Capture the cell that displays the provided text and extract its [X, Y] central coordinate. 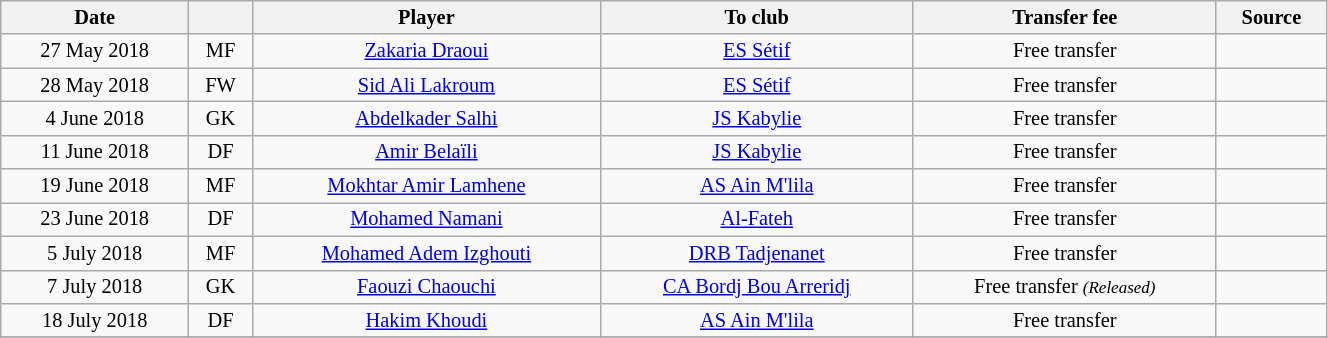
4 June 2018 [95, 118]
5 July 2018 [95, 253]
19 June 2018 [95, 186]
7 July 2018 [95, 287]
Date [95, 17]
DRB Tadjenanet [756, 253]
18 July 2018 [95, 320]
Mohamed Namani [426, 219]
CA Bordj Bou Arreridj [756, 287]
Amir Belaïli [426, 152]
Mokhtar Amir Lamhene [426, 186]
Abdelkader Salhi [426, 118]
Mohamed Adem Izghouti [426, 253]
Transfer fee [1064, 17]
28 May 2018 [95, 85]
Source [1271, 17]
23 June 2018 [95, 219]
Player [426, 17]
FW [221, 85]
Faouzi Chaouchi [426, 287]
Hakim Khoudi [426, 320]
Free transfer (Released) [1064, 287]
To club [756, 17]
27 May 2018 [95, 51]
Al-Fateh [756, 219]
Sid Ali Lakroum [426, 85]
Zakaria Draoui [426, 51]
11 June 2018 [95, 152]
